From the cell containing the given text, extract its center point as (X, Y) coordinate. 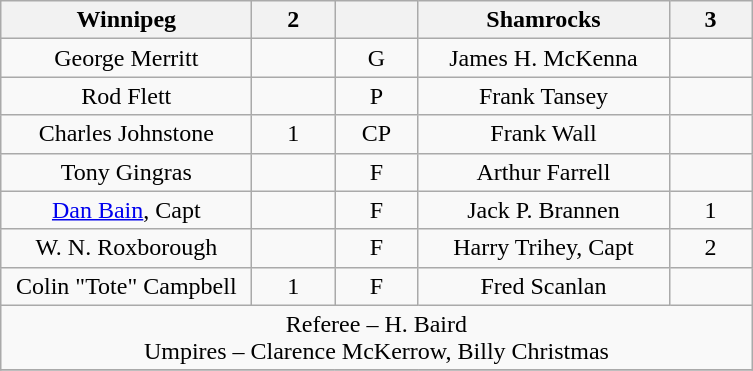
Rod Flett (126, 96)
Jack P. Brannen (544, 210)
Tony Gingras (126, 172)
Shamrocks (544, 20)
Dan Bain, Capt (126, 210)
Referee – H. BairdUmpires – Clarence McKerrow, Billy Christmas (376, 338)
Fred Scanlan (544, 286)
James H. McKenna (544, 58)
George Merritt (126, 58)
Harry Trihey, Capt (544, 248)
G (376, 58)
Colin "Tote" Campbell (126, 286)
Winnipeg (126, 20)
Frank Tansey (544, 96)
CP (376, 134)
Charles Johnstone (126, 134)
3 (710, 20)
Arthur Farrell (544, 172)
W. N. Roxborough (126, 248)
P (376, 96)
Frank Wall (544, 134)
